Return (X, Y) of the center of cell containing provided text 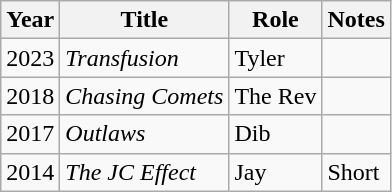
Short (356, 172)
2023 (30, 58)
2014 (30, 172)
The Rev (276, 96)
Chasing Comets (144, 96)
The JC Effect (144, 172)
Dib (276, 134)
Transfusion (144, 58)
2017 (30, 134)
2018 (30, 96)
Title (144, 20)
Tyler (276, 58)
Outlaws (144, 134)
Year (30, 20)
Role (276, 20)
Jay (276, 172)
Notes (356, 20)
